Return [X, Y] of the center of cell containing provided text 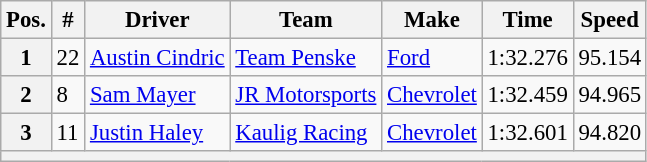
1:32.459 [528, 95]
Ford [432, 58]
Team Penske [306, 58]
Driver [158, 20]
Speed [610, 20]
# [68, 20]
22 [68, 58]
11 [68, 133]
1 [26, 58]
94.820 [610, 133]
Make [432, 20]
1:32.276 [528, 58]
1:32.601 [528, 133]
Austin Cindric [158, 58]
95.154 [610, 58]
2 [26, 95]
8 [68, 95]
Sam Mayer [158, 95]
JR Motorsports [306, 95]
Kaulig Racing [306, 133]
Time [528, 20]
Pos. [26, 20]
94.965 [610, 95]
Team [306, 20]
3 [26, 133]
Justin Haley [158, 133]
